Return the (x, y) coordinate for the center point of the cell that contains the specified text.  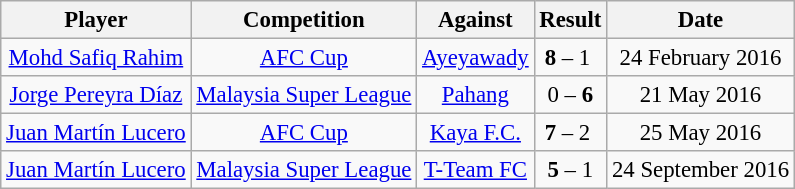
Date (701, 20)
Player (96, 20)
T-Team FC (476, 170)
0 – 6 (570, 95)
Ayeyawady (476, 58)
25 May 2016 (701, 133)
Against (476, 20)
8 – 1 (570, 58)
Kaya F.C. (476, 133)
Result (570, 20)
24 February 2016 (701, 58)
7 – 2 (570, 133)
21 May 2016 (701, 95)
5 – 1 (570, 170)
Pahang (476, 95)
Competition (304, 20)
24 September 2016 (701, 170)
Mohd Safiq Rahim (96, 58)
Jorge Pereyra Díaz (96, 95)
